Provide the (X, Y) coordinate of the cell's center where the given text is located.  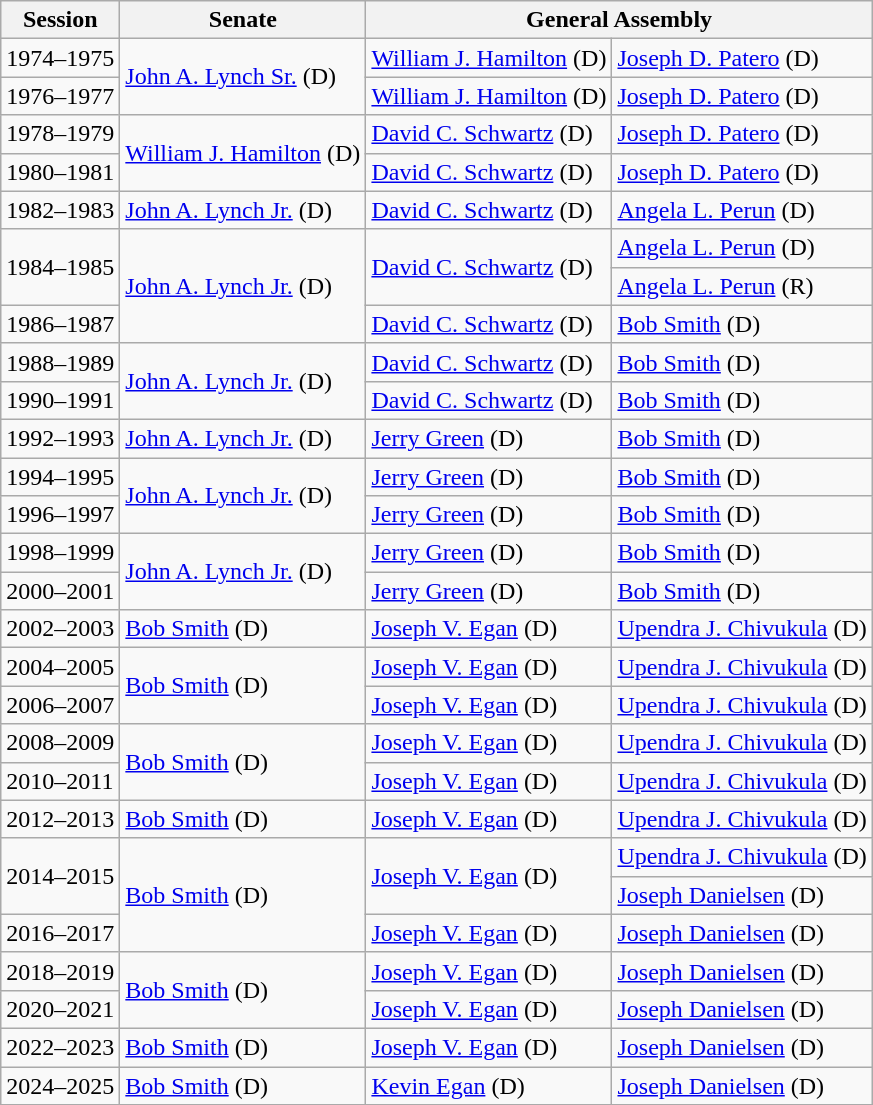
2014–2015 (60, 876)
2022–2023 (60, 1047)
2020–2021 (60, 1009)
John A. Lynch Sr. (D) (243, 77)
1988–1989 (60, 362)
1994–1995 (60, 477)
1982–1983 (60, 210)
2008–2009 (60, 743)
General Assembly (619, 20)
2024–2025 (60, 1085)
1978–1979 (60, 134)
2018–2019 (60, 971)
2004–2005 (60, 667)
1998–1999 (60, 553)
2016–2017 (60, 933)
2006–2007 (60, 705)
2010–2011 (60, 781)
Kevin Egan (D) (489, 1085)
1976–1977 (60, 96)
Angela L. Perun (R) (742, 286)
1986–1987 (60, 324)
1974–1975 (60, 58)
2012–2013 (60, 819)
Session (60, 20)
1980–1981 (60, 172)
2000–2001 (60, 591)
2002–2003 (60, 629)
1996–1997 (60, 515)
1992–1993 (60, 438)
1984–1985 (60, 267)
1990–1991 (60, 400)
Senate (243, 20)
